Provide the (X, Y) coordinate of the cell's center where the given text is located.  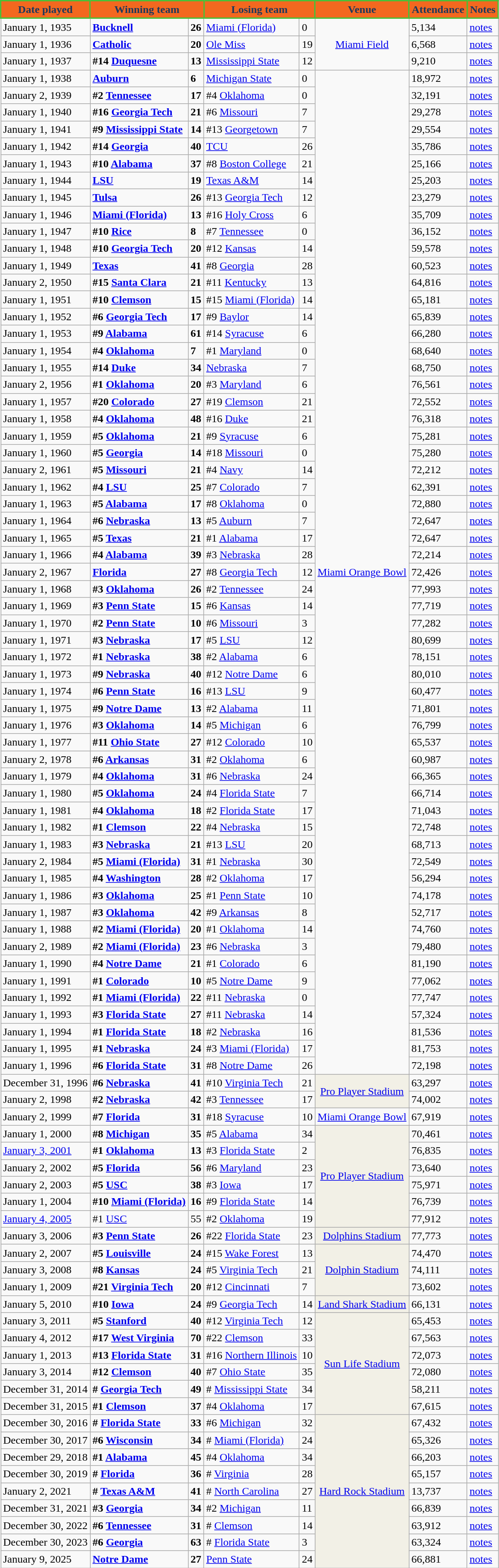
#1 USC (139, 1219)
72,748 (438, 827)
75,280 (438, 453)
#4 Alabama (139, 555)
32,191 (438, 95)
January 2, 1950 (46, 283)
January 1, 1991 (46, 980)
66,365 (438, 776)
December 29, 2018 (46, 1457)
36 (196, 1474)
#8 Oklahoma (252, 504)
#10 Alabama (139, 163)
65,839 (438, 317)
January 1, 1957 (46, 402)
#5 Miami (Florida) (139, 861)
January 2, 1984 (46, 861)
Michigan State (252, 78)
#6 Georgia Tech (139, 317)
74,178 (438, 895)
#7 Colorado (252, 487)
76,739 (438, 1202)
#16 Duke (252, 419)
67,563 (438, 1338)
#10 Miami (Florida) (139, 1202)
#7 Florida (139, 1117)
#1 Florida State (139, 1032)
December 30, 2019 (46, 1474)
#8 Notre Dame (252, 1066)
#12 Colorado (252, 742)
25,166 (438, 163)
January 2, 2021 (46, 1491)
29,278 (438, 112)
#5 Louisville (139, 1253)
Notes (483, 10)
76,799 (438, 725)
December 30, 2017 (46, 1440)
# North Carolina (252, 1491)
45 (196, 1457)
52,717 (438, 912)
#19 Clemson (252, 402)
77,062 (438, 980)
January 1, 1992 (46, 997)
# Clemson (252, 1525)
72,549 (438, 861)
#12 Kansas (252, 249)
79,480 (438, 946)
December 30, 2022 (46, 1525)
January 1, 2004 (46, 1202)
#3 Georgia (139, 1508)
71,801 (438, 708)
56,294 (438, 878)
#12 Virginia Tech (252, 1321)
#21 Virginia Tech (139, 1287)
January 1, 1948 (46, 249)
January 2, 1961 (46, 470)
76,561 (438, 385)
December 30, 2016 (46, 1423)
January 1, 1947 (46, 232)
#22 Clemson (252, 1338)
January 1, 1976 (46, 725)
#6 Kansas (252, 606)
35,786 (438, 146)
66,881 (438, 1559)
Notre Dame (139, 1559)
January 1, 1954 (46, 351)
January 1, 1986 (46, 895)
56 (196, 1168)
January 1, 1960 (46, 453)
January 1, 1983 (46, 844)
January 1, 1958 (46, 419)
January 1, 1993 (46, 1014)
48 (196, 419)
Ole Miss (252, 44)
#4 LSU (139, 487)
January 1, 1963 (46, 504)
Penn State (252, 1559)
#22 Florida State (252, 1236)
January 1, 1935 (46, 27)
# Miami (Florida) (252, 1440)
January 2, 1939 (46, 95)
# Georgia Tech (139, 1389)
January 1, 1972 (46, 657)
Winning team (147, 10)
#4 Navy (252, 470)
January 1, 1981 (46, 810)
9,210 (438, 61)
January 1, 1996 (46, 1066)
January 1, 1955 (46, 368)
#9 Syracuse (252, 436)
74,002 (438, 1100)
#6 Penn State (139, 691)
49 (196, 1389)
January 3, 2001 (46, 1151)
60,523 (438, 266)
January 1, 1953 (46, 334)
67,919 (438, 1117)
December 31, 1996 (46, 1083)
68,713 (438, 844)
#14 Duke (139, 368)
#3 Maryland (252, 385)
#4 Florida State (252, 793)
January 1, 1936 (46, 44)
# Texas A&M (139, 1491)
January 1, 1979 (46, 776)
January 1, 1951 (46, 300)
72,198 (438, 1066)
63,324 (438, 1542)
65,326 (438, 1440)
#14 Georgia (139, 146)
Texas (139, 266)
72,426 (438, 572)
TCU (252, 146)
January 9, 2025 (46, 1559)
#8 Georgia (252, 266)
#9 Alabama (139, 334)
Auburn (139, 78)
January 1, 1977 (46, 742)
39 (196, 555)
January 3, 2008 (46, 1270)
#6 Michigan (252, 1423)
#9 Notre Dame (139, 708)
5,134 (438, 27)
67,432 (438, 1423)
#9 Florida State (252, 1202)
#13 Florida State (139, 1355)
72,212 (438, 470)
#10 Rice (139, 232)
#9 Mississippi State (139, 129)
66,839 (438, 1508)
61 (196, 334)
Venue (362, 10)
January 1, 1994 (46, 1032)
Catholic (139, 44)
77,719 (438, 606)
74,470 (438, 1253)
#8 Georgia Tech (252, 572)
January 1, 1945 (46, 197)
#13 Georgia Tech (252, 197)
#18 Missouri (252, 453)
#16 Holy Cross (252, 214)
January 4, 2012 (46, 1338)
#9 Baylor (252, 317)
#4 Washington (139, 878)
January 1, 2013 (46, 1355)
60,987 (438, 759)
#12 Cincinnati (252, 1287)
#2 Michigan (252, 1508)
58,211 (438, 1389)
32 (307, 1423)
#6 Tennessee (139, 1525)
67,615 (438, 1406)
76,318 (438, 419)
13,737 (438, 1491)
#12 Notre Dame (252, 674)
January 1, 1969 (46, 606)
January 1, 1942 (46, 146)
January 2, 1999 (46, 1117)
LSU (139, 180)
63,297 (438, 1083)
#5 Missouri (139, 470)
63 (196, 1542)
#15 Wake Forest (252, 1253)
January 1, 1964 (46, 521)
#5 Florida (139, 1168)
#16 Georgia Tech (139, 112)
#14 Syracuse (252, 334)
January 2, 1978 (46, 759)
65,157 (438, 1474)
#20 Colorado (139, 402)
January 1, 1968 (46, 589)
60,477 (438, 691)
#11 Ohio State (139, 742)
2 (307, 1151)
January 1, 1952 (46, 317)
#10 Iowa (139, 1304)
January 1, 1973 (46, 674)
December 31, 2015 (46, 1406)
68,750 (438, 368)
Florida (139, 572)
#5 Virginia Tech (252, 1270)
Date played (46, 10)
January 1, 1937 (46, 61)
#5 Texas (139, 538)
#4 Notre Dame (139, 963)
January 1, 1987 (46, 912)
Miami Field (362, 44)
# Mississippi State (252, 1389)
#5 Auburn (252, 521)
#4 Nebraska (252, 827)
#6 Arkansas (139, 759)
29,554 (438, 129)
# Virginia (252, 1474)
65,453 (438, 1321)
#6 Maryland (252, 1168)
January 2, 2002 (46, 1168)
70 (196, 1338)
Losing team (260, 10)
78,151 (438, 657)
#5 LSU (252, 640)
72,073 (438, 1355)
January 1, 1938 (46, 78)
January 1, 2009 (46, 1287)
72,080 (438, 1372)
January 1, 1949 (46, 266)
76,835 (438, 1151)
64,816 (438, 283)
#6 Wisconsin (139, 1440)
Tulsa (139, 197)
#10 Clemson (139, 300)
23,279 (438, 197)
January 3, 2014 (46, 1372)
81,536 (438, 1032)
January 1, 1946 (46, 214)
#8 Kansas (139, 1270)
January 1, 1962 (46, 487)
#1 Miami (Florida) (139, 997)
65,537 (438, 742)
#15 Miami (Florida) (252, 300)
25,203 (438, 180)
#3 Iowa (252, 1185)
January 1, 1985 (46, 878)
74,760 (438, 929)
73,640 (438, 1168)
#10 Virginia Tech (252, 1083)
January 1, 1966 (46, 555)
80,699 (438, 640)
January 2, 2003 (46, 1185)
#6 Florida State (139, 1066)
#14 Duquesne (139, 61)
#1 Penn State (252, 895)
January 1, 1995 (46, 1049)
Sun Life Stadium (362, 1364)
65,181 (438, 300)
January 2, 2007 (46, 1253)
63,912 (438, 1525)
#12 Clemson (139, 1372)
66,280 (438, 334)
#5 Michigan (252, 725)
80,010 (438, 674)
January 2, 1989 (46, 946)
71,043 (438, 810)
62,391 (438, 487)
Attendance (438, 10)
36,152 (438, 232)
59,578 (438, 249)
December 30, 2023 (46, 1542)
January 1, 2000 (46, 1134)
66,203 (438, 1457)
#8 Michigan (139, 1134)
77,773 (438, 1236)
77,747 (438, 997)
January 1, 1988 (46, 929)
#8 Boston College (252, 163)
January 2, 1967 (46, 572)
January 1, 1940 (46, 112)
77,912 (438, 1219)
Hard Rock Stadium (362, 1491)
77,993 (438, 589)
55 (196, 1219)
January 1, 1971 (46, 640)
#2 Florida State (252, 810)
#5 Notre Dame (252, 980)
#15 Santa Clara (139, 283)
81,753 (438, 1049)
#9 Georgia Tech (252, 1304)
Mississippi State (252, 61)
72,214 (438, 555)
77,282 (438, 623)
#6 Georgia (139, 1542)
74,111 (438, 1270)
66,714 (438, 793)
#5 Georgia (139, 453)
70,461 (438, 1134)
January 1, 1970 (46, 623)
Land Shark Stadium (362, 1304)
January 2, 1998 (46, 1100)
January 1, 1943 (46, 163)
#9 Arkansas (252, 912)
75,971 (438, 1185)
January 1, 1974 (46, 691)
#7 Ohio State (252, 1372)
#5 USC (139, 1185)
72,552 (438, 402)
January 2, 1956 (46, 385)
35,709 (438, 214)
January 5, 2010 (46, 1304)
January 1, 1980 (46, 793)
68,640 (438, 351)
#18 Syracuse (252, 1117)
#1 Maryland (252, 351)
December 31, 2021 (46, 1508)
Dolphin Stadium (362, 1270)
#16 Northern Illinois (252, 1355)
#9 Nebraska (139, 674)
57,324 (438, 1014)
6,568 (438, 44)
#2 Penn State (139, 623)
#3 Miami (Florida) (252, 1049)
January 1, 1982 (46, 827)
73,602 (438, 1287)
#7 Tennessee (252, 232)
January 1, 1965 (46, 538)
#11 Kentucky (252, 283)
72,880 (438, 504)
81,190 (438, 963)
#3 Tennessee (252, 1100)
30 (307, 861)
Dolphins Stadium (362, 1236)
January 3, 2011 (46, 1321)
January 3, 2006 (46, 1236)
75,281 (438, 436)
#10 Georgia Tech (139, 249)
January 1, 1959 (46, 436)
#5 Stanford (139, 1321)
January 4, 2005 (46, 1219)
Texas A&M (252, 180)
Nebraska (252, 368)
December 31, 2014 (46, 1389)
#13 Georgetown (252, 129)
Bucknell (139, 27)
18,972 (438, 78)
January 1, 1975 (46, 708)
January 1, 1990 (46, 963)
66,131 (438, 1304)
#17 West Virginia (139, 1338)
# Florida (139, 1474)
January 1, 1941 (46, 129)
January 1, 1944 (46, 180)
